Scan for the cell matching the given text and deliver its (x, y) coordinate at center. 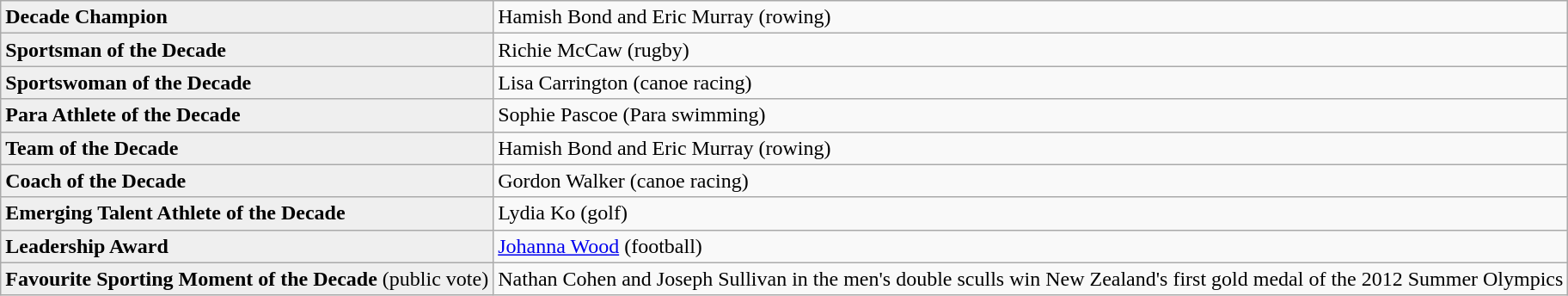
Lydia Ko (golf) (1031, 213)
Gordon Walker (canoe racing) (1031, 181)
Decade Champion (248, 17)
Leadership Award (248, 246)
Favourite Sporting Moment of the Decade (public vote) (248, 279)
Nathan Cohen and Joseph Sullivan in the men's double sculls win New Zealand's first gold medal of the 2012 Summer Olympics (1031, 279)
Lisa Carrington (canoe racing) (1031, 83)
Sophie Pascoe (Para swimming) (1031, 115)
Emerging Talent Athlete of the Decade (248, 213)
Sportswoman of the Decade (248, 83)
Sportsman of the Decade (248, 50)
Coach of the Decade (248, 181)
Johanna Wood (football) (1031, 246)
Richie McCaw (rugby) (1031, 50)
Para Athlete of the Decade (248, 115)
Team of the Decade (248, 148)
